For the text-containing cell, return its midpoint in (X, Y) coordinate format. 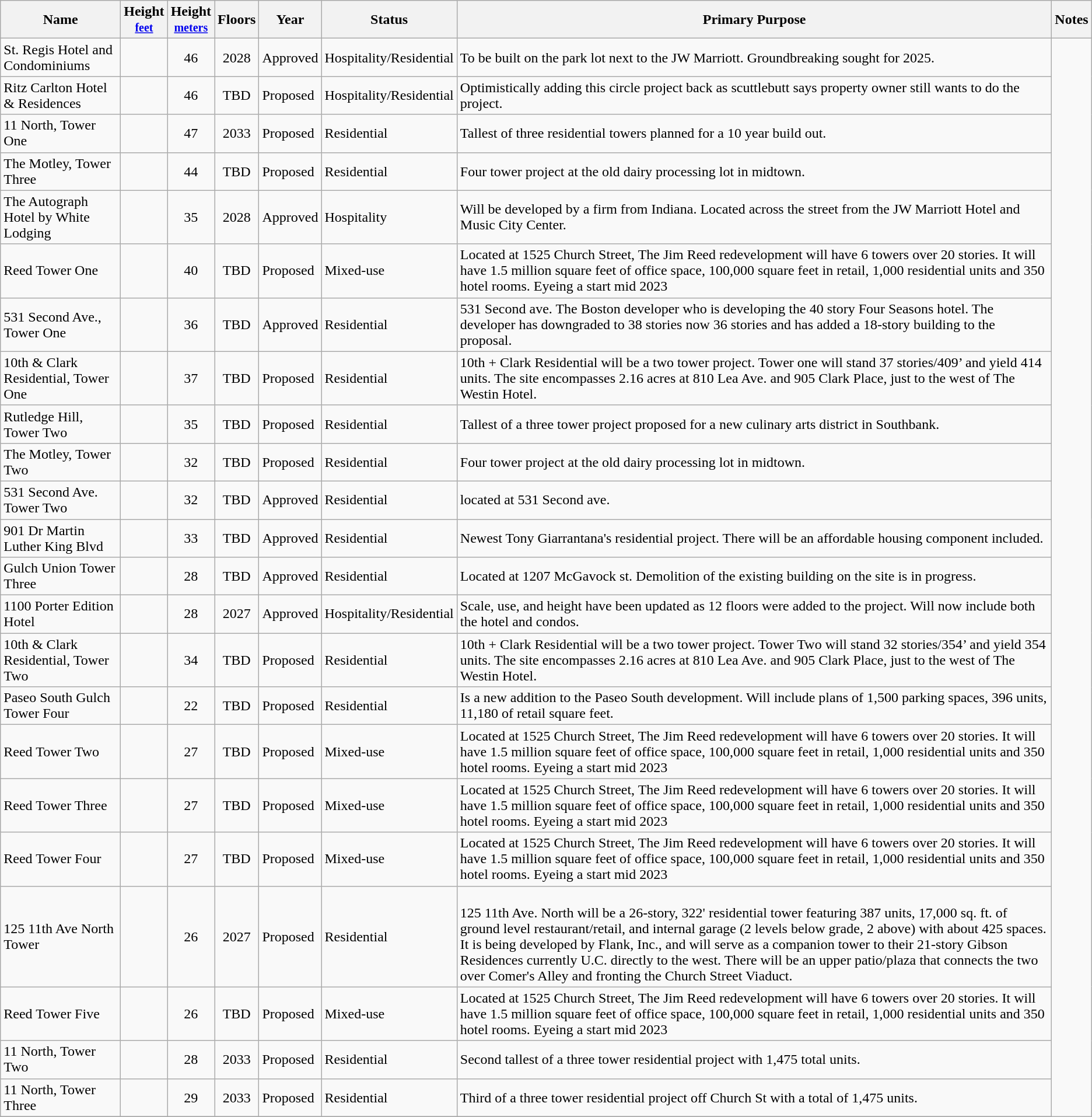
40 (191, 271)
Is a new addition to the Paseo South development. Will include plans of 1,500 parking spaces, 396 units, 11,180 of retail square feet. (754, 706)
22 (191, 706)
Reed Tower Five (61, 1014)
Floors (237, 20)
Newest Tony Giarrantana's residential project. There will be an affordable housing component included. (754, 538)
34 (191, 660)
11 North, Tower Three (61, 1097)
located at 531 Second ave. (754, 500)
Paseo South Gulch Tower Four (61, 706)
37 (191, 378)
The Motley, Tower Two (61, 462)
29 (191, 1097)
Located at 1207 McGavock st. Demolition of the existing building on the site is in progress. (754, 577)
Reed Tower Three (61, 805)
11 North, Tower One (61, 133)
Optimistically adding this circle project back as scuttlebutt says property owner still wants to do the project. (754, 96)
Status (389, 20)
St. Regis Hotel and Condominiums (61, 57)
The Motley, Tower Three (61, 172)
901 Dr Martin Luther King Blvd (61, 538)
Heightfeet (144, 20)
36 (191, 324)
47 (191, 133)
Gulch Union Tower Three (61, 577)
Reed Tower Two (61, 752)
Reed Tower One (61, 271)
Tallest of a three tower project proposed for a new culinary arts district in Southbank. (754, 424)
1100 Porter Edition Hotel (61, 614)
11 North, Tower Two (61, 1060)
Notes (1072, 20)
Rutledge Hill, Tower Two (61, 424)
33 (191, 538)
531 Second Ave. Tower Two (61, 500)
Ritz Carlton Hotel & Residences (61, 96)
Reed Tower Four (61, 859)
To be built on the park lot next to the JW Marriott. Groundbreaking sought for 2025. (754, 57)
531 Second Ave., Tower One (61, 324)
Tallest of three residential towers planned for a 10 year build out. (754, 133)
10th & Clark Residential, Tower Two (61, 660)
The Autograph Hotel by White Lodging (61, 217)
Scale, use, and height have been updated as 12 floors were added to the project. Will now include both the hotel and condos. (754, 614)
Year (290, 20)
Third of a three tower residential project off Church St with a total of 1,475 units. (754, 1097)
Name (61, 20)
44 (191, 172)
Hospitality (389, 217)
10th & Clark Residential, Tower One (61, 378)
Heightmeters (191, 20)
Second tallest of a three tower residential project with 1,475 total units. (754, 1060)
Primary Purpose (754, 20)
Will be developed by a firm from Indiana. Located across the street from the JW Marriott Hotel and Music City Center. (754, 217)
125 11th Ave North Tower (61, 936)
